For the text-containing cell, return its midpoint in [X, Y] coordinate format. 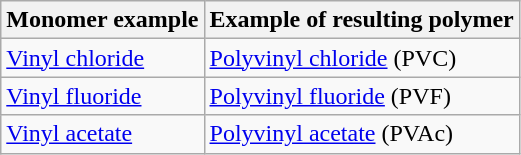
Polyvinyl chloride (PVC) [362, 58]
Vinyl chloride [102, 58]
Polyvinyl acetate (PVAc) [362, 134]
Vinyl acetate [102, 134]
Vinyl fluoride [102, 96]
Example of resulting polymer [362, 20]
Polyvinyl fluoride (PVF) [362, 96]
Monomer example [102, 20]
